Return the [X, Y] coordinate for the center point of the cell that contains the specified text.  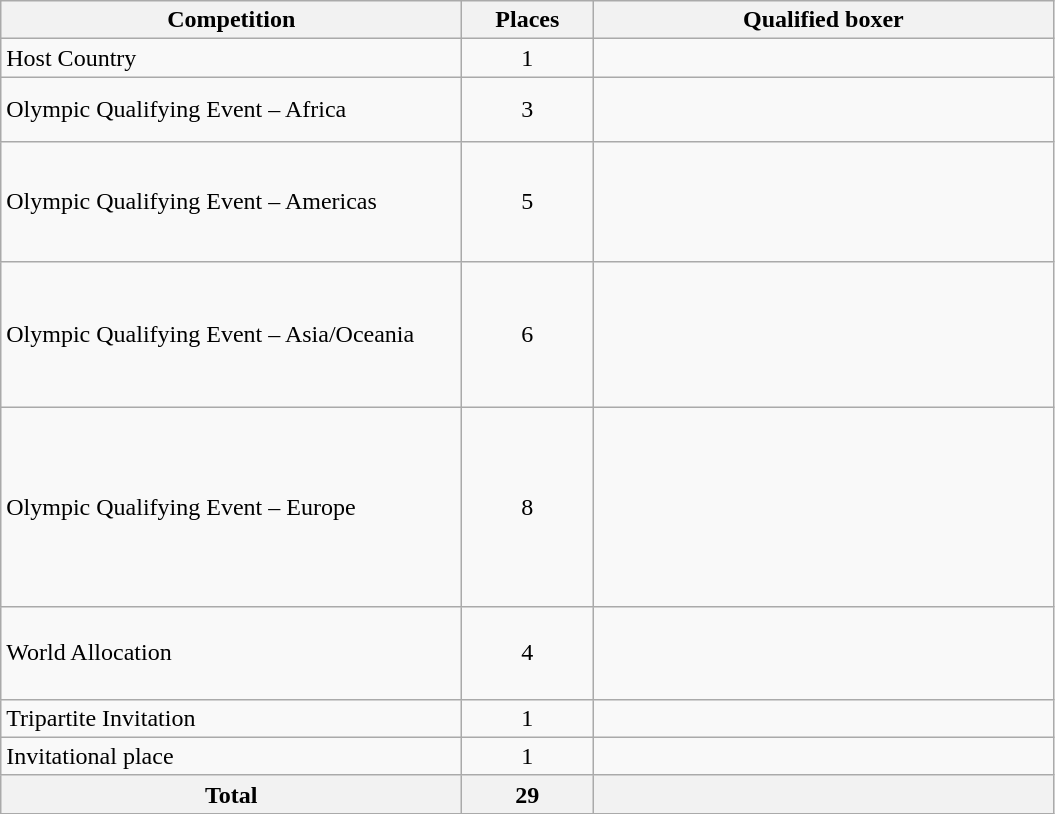
Tripartite Invitation [232, 718]
Qualified boxer [824, 20]
4 [528, 653]
5 [528, 202]
Olympic Qualifying Event – Africa [232, 110]
Total [232, 794]
Invitational place [232, 756]
6 [528, 334]
Olympic Qualifying Event – Asia/Oceania [232, 334]
8 [528, 507]
Places [528, 20]
29 [528, 794]
Host Country [232, 58]
Olympic Qualifying Event – Europe [232, 507]
Olympic Qualifying Event – Americas [232, 202]
Competition [232, 20]
World Allocation [232, 653]
3 [528, 110]
